Find where the given text appears and provide that cell's center as (X, Y) coordinate. 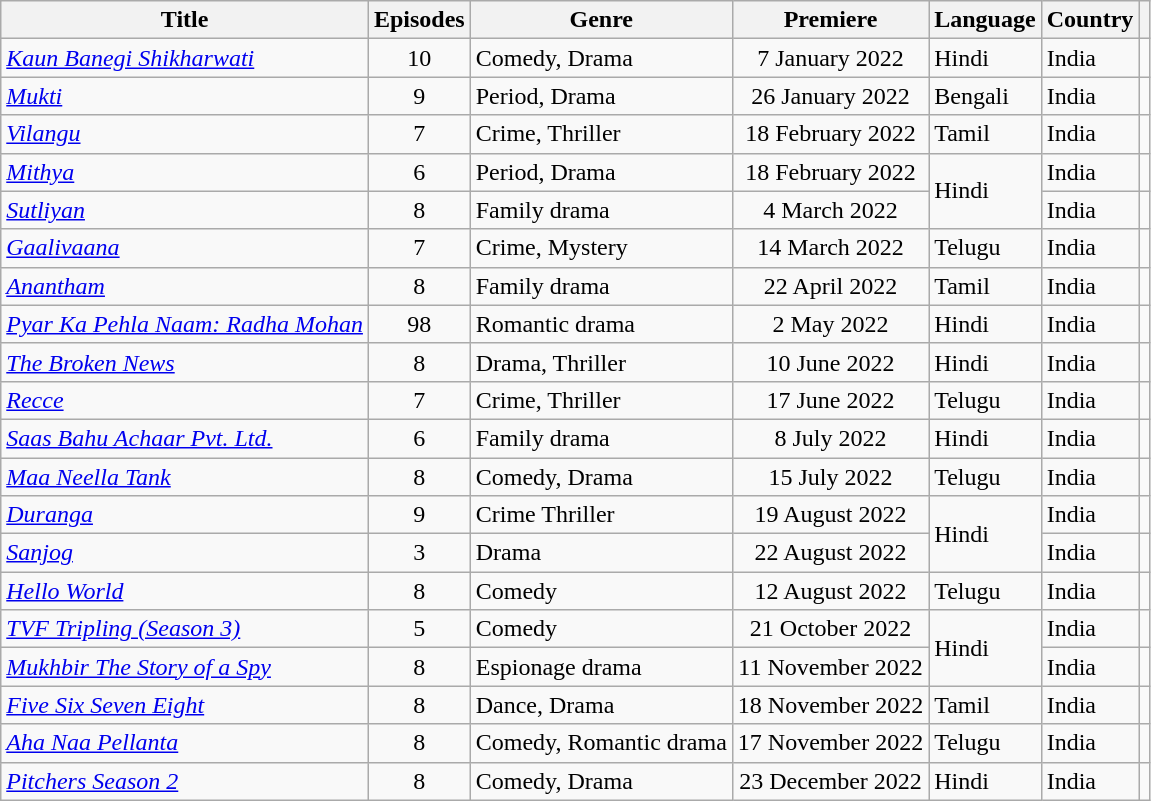
Country (1090, 20)
Five Six Seven Eight (185, 705)
10 June 2022 (830, 362)
Pitchers Season 2 (185, 781)
Aha Naa Pellanta (185, 743)
3 (419, 553)
18 November 2022 (830, 705)
2 May 2022 (830, 324)
22 April 2022 (830, 286)
TVF Tripling (Season 3) (185, 629)
Episodes (419, 20)
Mukti (185, 96)
22 August 2022 (830, 553)
Maa Neella Tank (185, 477)
Kaun Banegi Shikharwati (185, 58)
5 (419, 629)
Gaalivaana (185, 248)
15 July 2022 (830, 477)
8 July 2022 (830, 438)
Genre (601, 20)
4 March 2022 (830, 210)
Recce (185, 400)
Duranga (185, 515)
Anantham (185, 286)
Crime, Mystery (601, 248)
17 June 2022 (830, 400)
Premiere (830, 20)
Drama, Thriller (601, 362)
Crime Thriller (601, 515)
23 December 2022 (830, 781)
Hello World (185, 591)
Bengali (985, 96)
Vilangu (185, 134)
19 August 2022 (830, 515)
Espionage drama (601, 667)
The Broken News (185, 362)
Title (185, 20)
Sutliyan (185, 210)
26 January 2022 (830, 96)
12 August 2022 (830, 591)
Saas Bahu Achaar Pvt. Ltd. (185, 438)
Comedy, Romantic drama (601, 743)
Pyar Ka Pehla Naam: Radha Mohan (185, 324)
98 (419, 324)
7 January 2022 (830, 58)
17 November 2022 (830, 743)
Dance, Drama (601, 705)
14 March 2022 (830, 248)
Mithya (185, 172)
10 (419, 58)
Romantic drama (601, 324)
21 October 2022 (830, 629)
Mukhbir The Story of a Spy (185, 667)
Sanjog (185, 553)
Drama (601, 553)
11 November 2022 (830, 667)
Language (985, 20)
